Scan for the cell matching the given text and deliver its (x, y) coordinate at center. 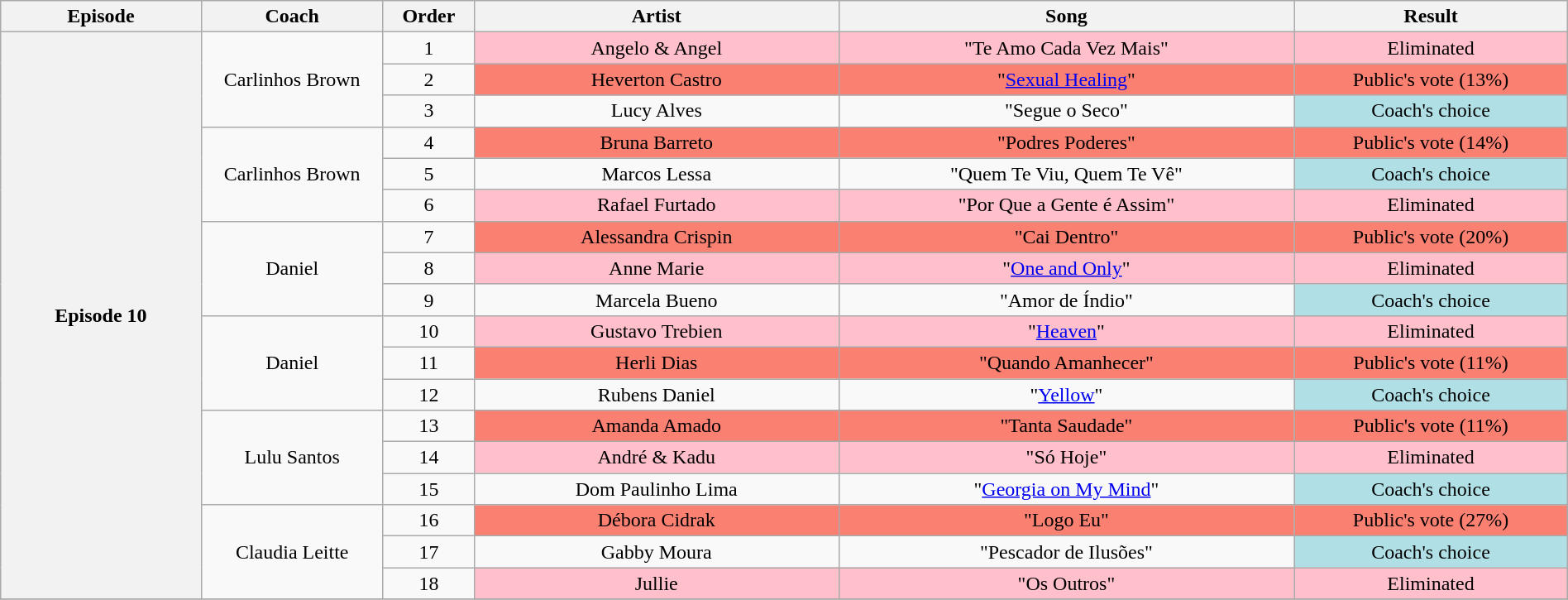
Anne Marie (657, 268)
Lulu Santos (292, 458)
Artist (657, 17)
13 (428, 426)
Alessandra Crispin (657, 237)
"Logo Eu" (1067, 521)
15 (428, 489)
"Os Outros" (1067, 583)
7 (428, 237)
14 (428, 458)
"Sexual Healing" (1067, 79)
Public's vote (14%) (1431, 142)
"Cai Dentro" (1067, 237)
Angelo & Angel (657, 48)
Lucy Alves (657, 111)
Result (1431, 17)
17 (428, 552)
"Segue o Seco" (1067, 111)
"Tanta Saudade" (1067, 426)
Rubens Daniel (657, 395)
"Heaven" (1067, 331)
1 (428, 48)
"Georgia on My Mind" (1067, 489)
"Quem Te Viu, Quem Te Vê" (1067, 174)
"Por Que a Gente é Assim" (1067, 205)
Gabby Moura (657, 552)
"Amor de Índio" (1067, 300)
"Quando Amanhecer" (1067, 362)
Herli Dias (657, 362)
Episode 10 (101, 316)
2 (428, 79)
Episode (101, 17)
"Podres Poderes" (1067, 142)
10 (428, 331)
André & Kadu (657, 458)
18 (428, 583)
Débora Cidrak (657, 521)
5 (428, 174)
Amanda Amado (657, 426)
Bruna Barreto (657, 142)
6 (428, 205)
Claudia Leitte (292, 552)
Order (428, 17)
"Pescador de Ilusões" (1067, 552)
"Yellow" (1067, 395)
Marcela Bueno (657, 300)
12 (428, 395)
"Só Hoje" (1067, 458)
"One and Only" (1067, 268)
Public's vote (13%) (1431, 79)
Rafael Furtado (657, 205)
8 (428, 268)
Gustavo Trebien (657, 331)
4 (428, 142)
Marcos Lessa (657, 174)
Public's vote (20%) (1431, 237)
Song (1067, 17)
Public's vote (27%) (1431, 521)
9 (428, 300)
Dom Paulinho Lima (657, 489)
Heverton Castro (657, 79)
Jullie (657, 583)
3 (428, 111)
"Te Amo Cada Vez Mais" (1067, 48)
16 (428, 521)
Coach (292, 17)
11 (428, 362)
